Capture the cell that displays the provided text and extract its (X, Y) central coordinate. 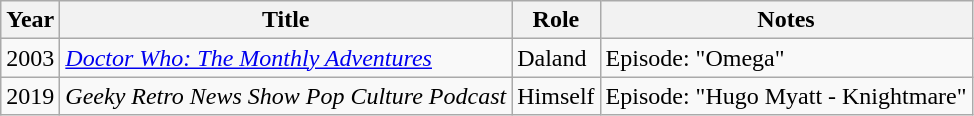
Role (556, 20)
Episode: "Omega" (786, 58)
Doctor Who: The Monthly Adventures (286, 58)
2019 (30, 96)
Year (30, 20)
Himself (556, 96)
2003 (30, 58)
Geeky Retro News Show Pop Culture Podcast (286, 96)
Notes (786, 20)
Daland (556, 58)
Title (286, 20)
Episode: "Hugo Myatt - Knightmare" (786, 96)
